Output the [x, y] coordinate of the center of the cell containing the given text.  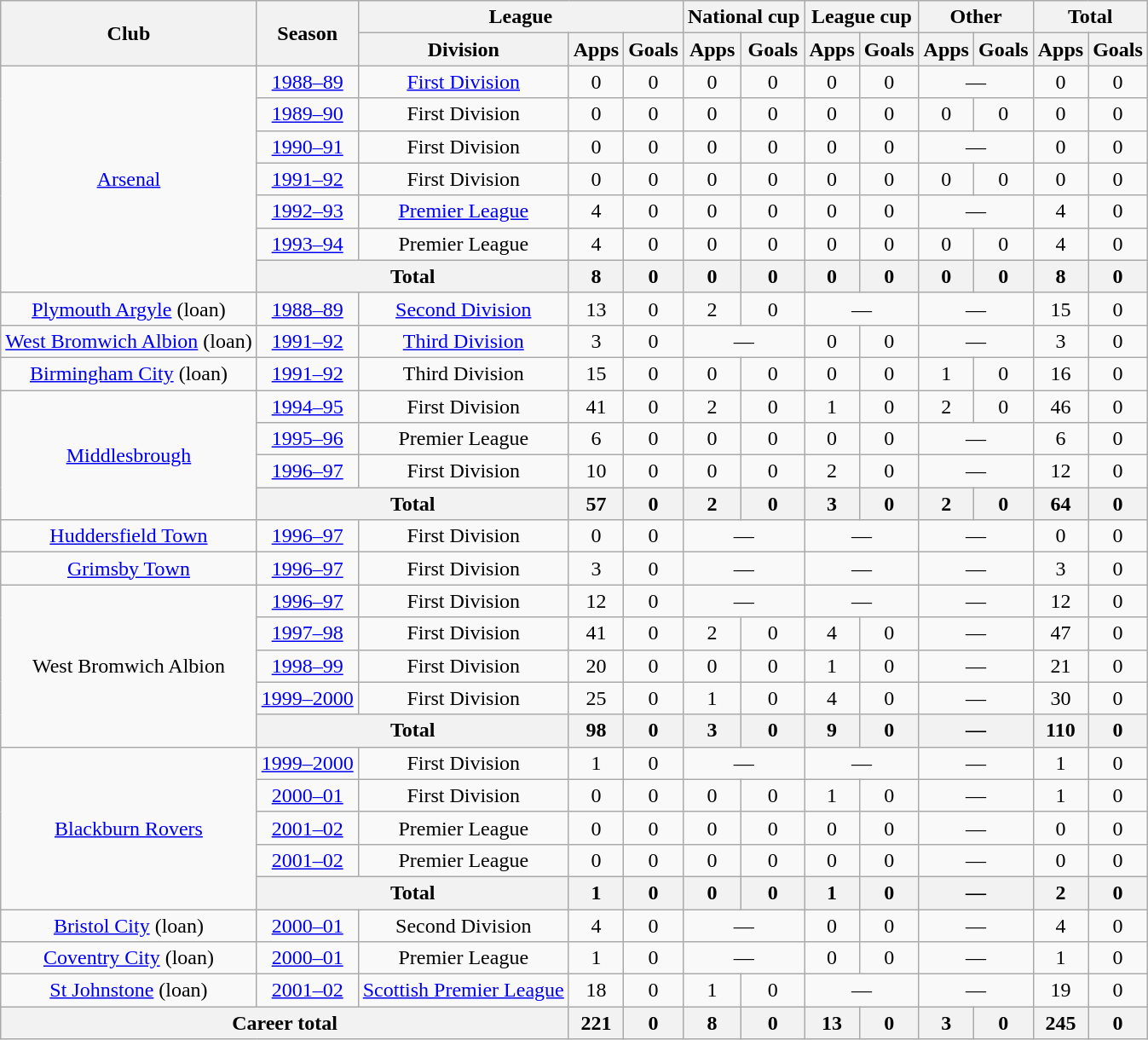
20 [596, 666]
1992–93 [307, 211]
Arsenal [129, 179]
Division [464, 49]
16 [1060, 373]
League [520, 17]
Middlesbrough [129, 455]
Other [976, 17]
47 [1060, 633]
46 [1060, 407]
Scottish Premier League [464, 991]
1993–94 [307, 244]
Birmingham City (loan) [129, 373]
221 [596, 1023]
1995–96 [307, 439]
Grimsby Town [129, 569]
1989–90 [307, 114]
1990–91 [307, 147]
Season [307, 33]
Career total [285, 1023]
St Johnstone (loan) [129, 991]
League cup [862, 17]
245 [1060, 1023]
64 [1060, 504]
25 [596, 698]
19 [1060, 991]
98 [596, 731]
30 [1060, 698]
Coventry City (loan) [129, 958]
18 [596, 991]
110 [1060, 731]
1994–95 [307, 407]
National cup [743, 17]
1997–98 [307, 633]
Huddersfield Town [129, 536]
Bristol City (loan) [129, 925]
21 [1060, 666]
1998–99 [307, 666]
10 [596, 471]
9 [832, 731]
Club [129, 33]
West Bromwich Albion (loan) [129, 341]
West Bromwich Albion [129, 666]
Plymouth Argyle (loan) [129, 309]
57 [596, 504]
Blackburn Rovers [129, 828]
